For the text-containing cell, return its midpoint in (x, y) coordinate format. 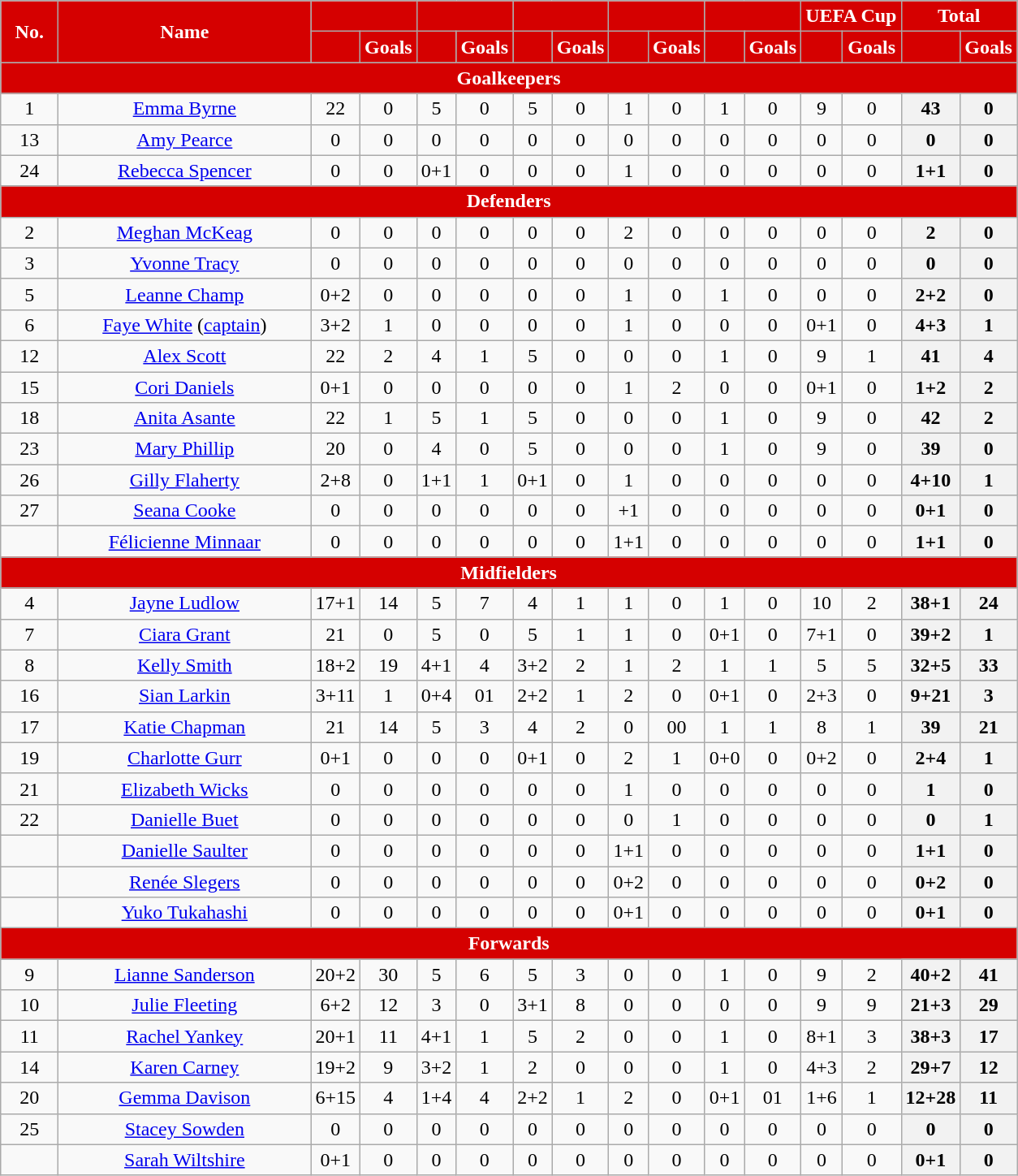
27 (29, 511)
Gilly Flaherty (185, 480)
Danielle Buet (185, 819)
29+7 (930, 1067)
UEFA Cup (851, 16)
00 (677, 727)
1+2 (930, 387)
26 (29, 480)
Name (185, 32)
2+3 (822, 696)
2+4 (930, 758)
9+21 (930, 696)
Total (959, 16)
No. (29, 32)
Meghan McKeag (185, 232)
Julie Fleeting (185, 1005)
1+6 (822, 1098)
0+4 (437, 696)
3+11 (336, 696)
Gemma Davison (185, 1098)
Mary Phillip (185, 449)
0+0 (724, 758)
19+2 (336, 1067)
Yvonne Tracy (185, 263)
40+2 (930, 975)
33 (989, 665)
29 (989, 1005)
30 (388, 975)
2+8 (336, 480)
7+1 (822, 634)
Elizabeth Wicks (185, 789)
Ciara Grant (185, 634)
6+15 (336, 1098)
Félicienne Minnaar (185, 542)
Rebecca Spencer (185, 171)
6+2 (336, 1005)
Sarah Wiltshire (185, 1160)
4+10 (930, 480)
38+1 (930, 603)
Stacey Sowden (185, 1129)
25 (29, 1129)
12+28 (930, 1098)
16 (29, 696)
Goalkeepers (509, 78)
20+2 (336, 975)
8+1 (822, 1036)
Faye White (captain) (185, 325)
Danielle Saulter (185, 850)
Jayne Ludlow (185, 603)
Kelly Smith (185, 665)
1+4 (437, 1098)
21+3 (930, 1005)
Sian Larkin (185, 696)
Amy Pearce (185, 140)
Renée Slegers (185, 881)
17+1 (336, 603)
Emma Byrne (185, 109)
Midfielders (509, 573)
Lianne Sanderson (185, 975)
Anita Asante (185, 418)
Charlotte Gurr (185, 758)
18 (29, 418)
42 (930, 418)
Karen Carney (185, 1067)
Katie Chapman (185, 727)
Forwards (509, 944)
Leanne Champ (185, 294)
23 (29, 449)
32+5 (930, 665)
+1 (628, 511)
38+3 (930, 1036)
Seana Cooke (185, 511)
Yuko Tukahashi (185, 913)
Defenders (509, 201)
Cori Daniels (185, 387)
20+1 (336, 1036)
Alex Scott (185, 356)
18+2 (336, 665)
39+2 (930, 634)
15 (29, 387)
3+1 (533, 1005)
43 (930, 109)
13 (29, 140)
Rachel Yankey (185, 1036)
